Find where the given text appears and provide that cell's center as [x, y] coordinate. 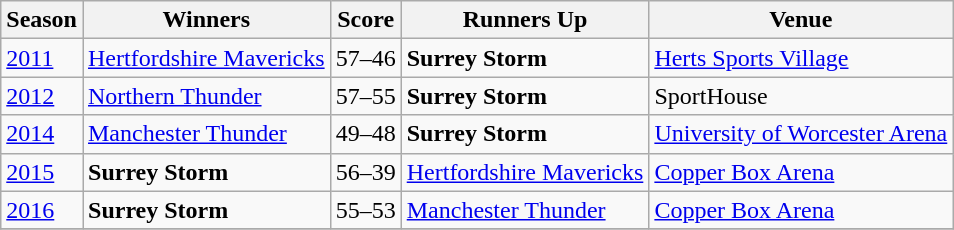
57–55 [366, 96]
Season [42, 20]
2012 [42, 96]
56–39 [366, 172]
2014 [42, 134]
Runners Up [525, 20]
2015 [42, 172]
Score [366, 20]
49–48 [366, 134]
University of Worcester Arena [801, 134]
55–53 [366, 210]
SportHouse [801, 96]
Venue [801, 20]
Northern Thunder [206, 96]
2011 [42, 58]
2016 [42, 210]
57–46 [366, 58]
Winners [206, 20]
Herts Sports Village [801, 58]
